Capture the cell that displays the provided text and extract its [X, Y] central coordinate. 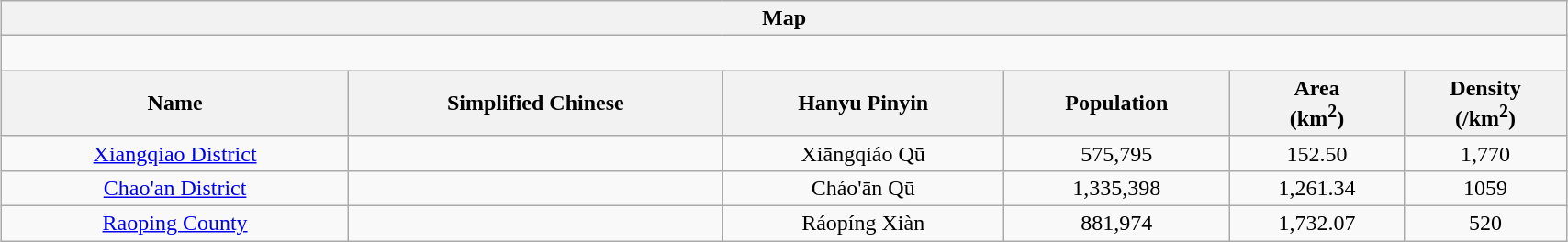
Cháo'ān Qū [863, 188]
Xiāngqiáo Qū [863, 153]
Xiangqiao District [175, 153]
Ráopíng Xiàn [863, 224]
Hanyu Pinyin [863, 104]
1,732.07 [1316, 224]
Name [175, 104]
575,795 [1116, 153]
520 [1485, 224]
Population [1116, 104]
Area(km2) [1316, 104]
Chao'an District [175, 188]
Raoping County [175, 224]
Simplified Chinese [536, 104]
881,974 [1116, 224]
1,770 [1485, 153]
1,261.34 [1316, 188]
Map [784, 18]
152.50 [1316, 153]
1,335,398 [1116, 188]
Density(/km2) [1485, 104]
1059 [1485, 188]
